Return the (X, Y) coordinate for the center point of the cell that contains the specified text.  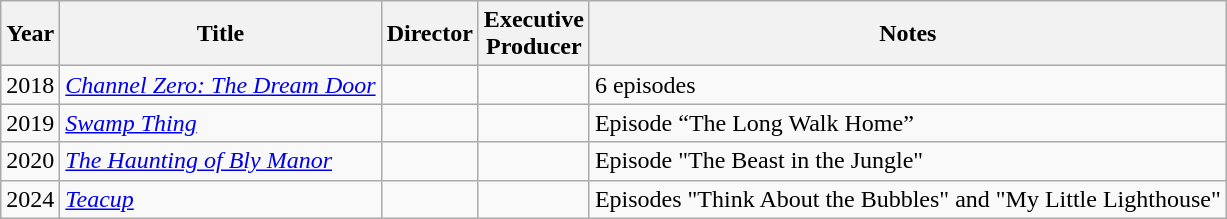
Title (220, 34)
The Haunting of Bly Manor (220, 161)
Episodes "Think About the Bubbles" and "My Little Lighthouse" (908, 199)
2020 (30, 161)
Swamp Thing (220, 123)
Year (30, 34)
Teacup (220, 199)
6 episodes (908, 85)
Channel Zero: The Dream Door (220, 85)
Episode "The Beast in the Jungle" (908, 161)
Notes (908, 34)
2019 (30, 123)
ExecutiveProducer (534, 34)
2018 (30, 85)
Director (430, 34)
Episode “The Long Walk Home” (908, 123)
2024 (30, 199)
